Scan for the cell matching the given text and deliver its (x, y) coordinate at center. 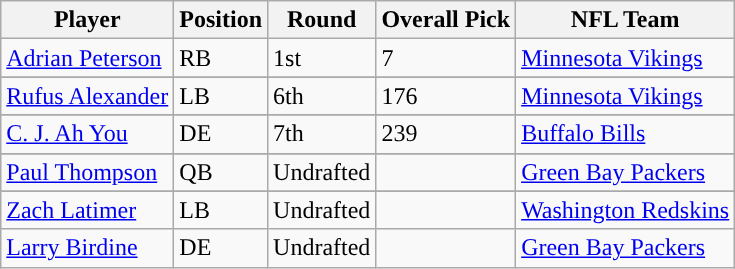
C. J. Ah You (88, 134)
NFL Team (626, 20)
QB (221, 172)
Round (322, 20)
Rufus Alexander (88, 96)
Player (88, 20)
1st (322, 58)
Zach Latimer (88, 210)
6th (322, 96)
Overall Pick (446, 20)
Larry Birdine (88, 248)
7th (322, 134)
Washington Redskins (626, 210)
176 (446, 96)
RB (221, 58)
Paul Thompson (88, 172)
Position (221, 20)
7 (446, 58)
239 (446, 134)
Adrian Peterson (88, 58)
Buffalo Bills (626, 134)
